Search for the cell housing the specified text and yield its [X, Y] center coordinate. 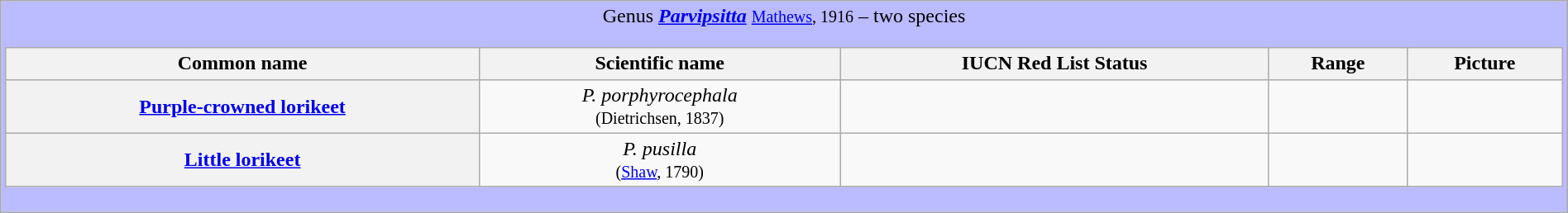
Range [1338, 64]
P. porphyrocephala (Dietrichsen, 1837) [660, 106]
Scientific name [660, 64]
Purple-crowned lorikeet [242, 106]
Little lorikeet [242, 160]
Picture [1485, 64]
P. pusilla (Shaw, 1790) [660, 160]
IUCN Red List Status [1054, 64]
Common name [242, 64]
